Pinpoint the cell where the given text exists, returning its (x, y) midpoint coordinate. 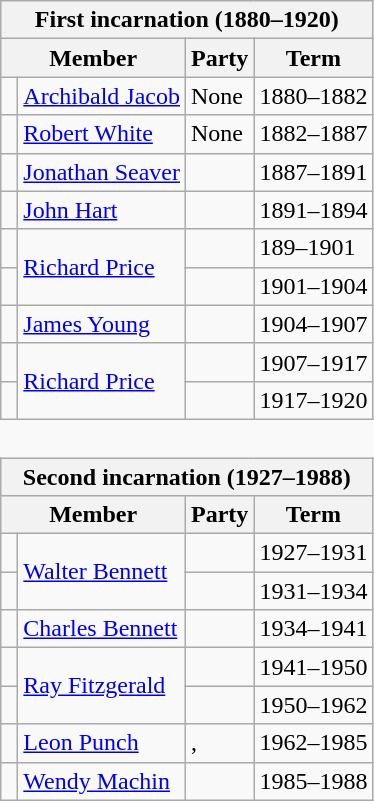
First incarnation (1880–1920) (187, 20)
1941–1950 (314, 667)
1950–1962 (314, 705)
1917–1920 (314, 400)
Robert White (102, 134)
1962–1985 (314, 743)
1904–1907 (314, 324)
1882–1887 (314, 134)
Archibald Jacob (102, 96)
John Hart (102, 210)
1880–1882 (314, 96)
1891–1894 (314, 210)
Second incarnation (1927–1988) (187, 477)
James Young (102, 324)
1934–1941 (314, 629)
, (219, 743)
1931–1934 (314, 591)
1927–1931 (314, 553)
Charles Bennett (102, 629)
Walter Bennett (102, 572)
1887–1891 (314, 172)
Leon Punch (102, 743)
1907–1917 (314, 362)
Ray Fitzgerald (102, 686)
189–1901 (314, 248)
Jonathan Seaver (102, 172)
1985–1988 (314, 781)
1901–1904 (314, 286)
Wendy Machin (102, 781)
